Detect which cell encompasses the target text, then output its [X, Y] center coordinate. 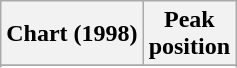
Chart (1998) [72, 34]
Peakposition [189, 34]
